For the text-containing cell, return its midpoint in [x, y] coordinate format. 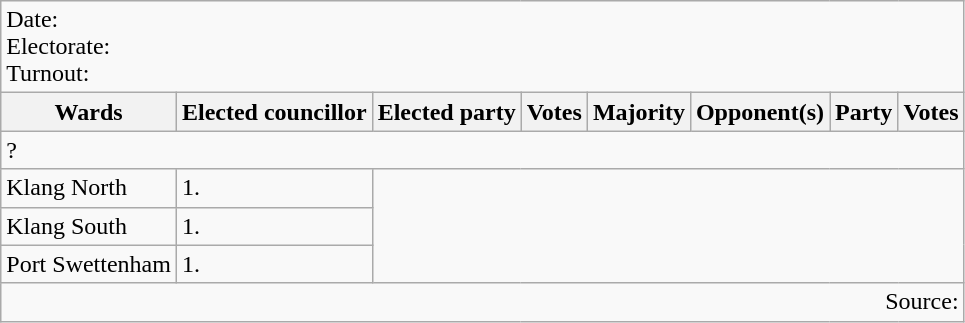
Elected councillor [274, 112]
Majority [638, 112]
Elected party [446, 112]
Party [864, 112]
Port Swettenham [89, 264]
Klang North [89, 188]
Opponent(s) [760, 112]
Klang South [89, 226]
? [482, 150]
Source: [482, 302]
Wards [89, 112]
Date: Electorate: Turnout: [482, 47]
